Output the (X, Y) coordinate of the center of the cell containing the given text.  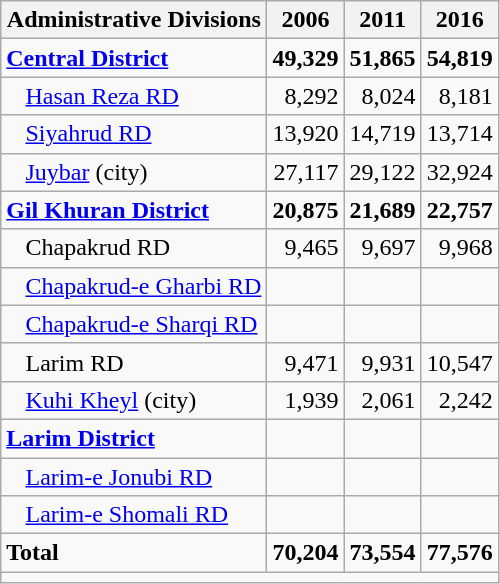
73,554 (382, 553)
22,757 (460, 210)
2011 (382, 20)
70,204 (306, 553)
Kuhi Kheyl (city) (134, 400)
Juybar (city) (134, 172)
Larim District (134, 438)
8,292 (306, 96)
2,242 (460, 400)
9,931 (382, 362)
8,024 (382, 96)
21,689 (382, 210)
1,939 (306, 400)
49,329 (306, 58)
9,968 (460, 248)
14,719 (382, 134)
8,181 (460, 96)
13,714 (460, 134)
32,924 (460, 172)
20,875 (306, 210)
9,471 (306, 362)
10,547 (460, 362)
Larim RD (134, 362)
77,576 (460, 553)
Central District (134, 58)
54,819 (460, 58)
51,865 (382, 58)
Larim-e Jonubi RD (134, 477)
Chapakrud-e Gharbi RD (134, 286)
Siyahrud RD (134, 134)
Hasan Reza RD (134, 96)
Chapakrud-e Sharqi RD (134, 324)
Larim-e Shomali RD (134, 515)
Gil Khuran District (134, 210)
29,122 (382, 172)
13,920 (306, 134)
27,117 (306, 172)
9,465 (306, 248)
Total (134, 553)
Administrative Divisions (134, 20)
2006 (306, 20)
2016 (460, 20)
9,697 (382, 248)
2,061 (382, 400)
Chapakrud RD (134, 248)
